Provide the (x, y) coordinate of the cell's center where the given text is located.  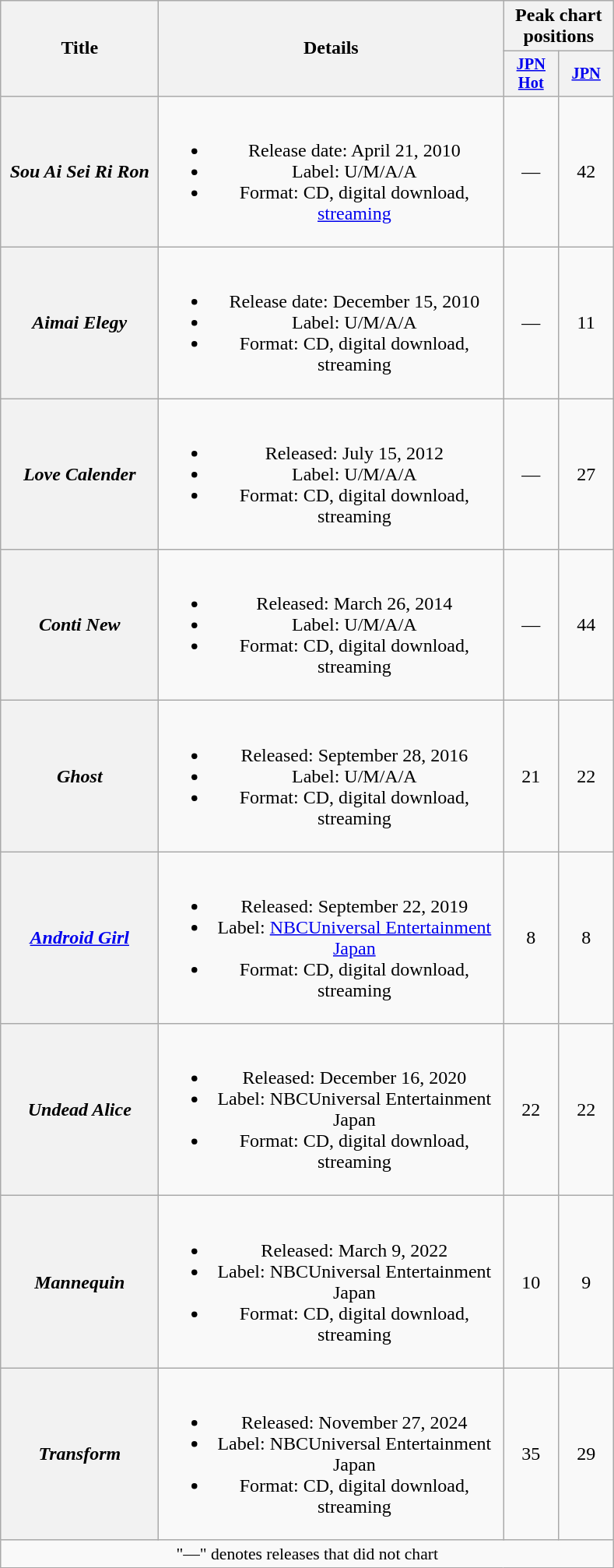
Released: March 9, 2022Label: NBCUniversal Entertainment JapanFormat: CD, digital download, streaming (332, 1281)
Transform (79, 1454)
29 (587, 1454)
21 (531, 776)
Mannequin (79, 1281)
Android Girl (79, 937)
Released: December 16, 2020Label: NBCUniversal Entertainment JapanFormat: CD, digital download, streaming (332, 1110)
Sou Ai Sei Ri Ron (79, 171)
Released: September 28, 2016Label: U/M/A/AFormat: CD, digital download, streaming (332, 776)
Release date: April 21, 2010Label: U/M/A/AFormat: CD, digital download, streaming (332, 171)
Aimai Elegy (79, 323)
"—" denotes releases that did not chart (307, 1554)
JPN (587, 74)
JPNHot (531, 74)
35 (531, 1454)
Title (79, 48)
Undead Alice (79, 1110)
9 (587, 1281)
10 (531, 1281)
27 (587, 474)
Details (332, 48)
42 (587, 171)
44 (587, 625)
Love Calender (79, 474)
Ghost (79, 776)
Peak chart positions (559, 26)
11 (587, 323)
Released: September 22, 2019Label: NBCUniversal Entertainment JapanFormat: CD, digital download, streaming (332, 937)
Release date: December 15, 2010Label: U/M/A/AFormat: CD, digital download, streaming (332, 323)
Conti New (79, 625)
Released: March 26, 2014Label: U/M/A/AFormat: CD, digital download, streaming (332, 625)
Released: November 27, 2024Label: NBCUniversal Entertainment JapanFormat: CD, digital download, streaming (332, 1454)
Released: July 15, 2012Label: U/M/A/AFormat: CD, digital download, streaming (332, 474)
